For the text-containing cell, return its midpoint in (x, y) coordinate format. 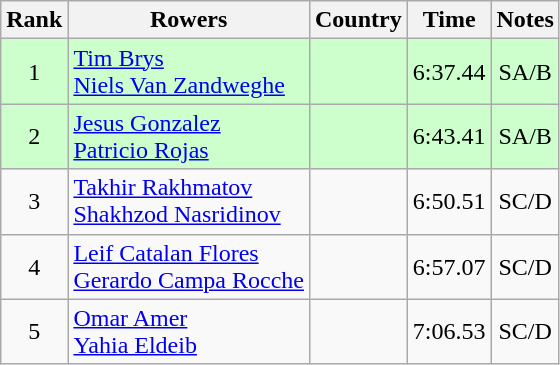
3 (34, 202)
6:43.41 (449, 136)
1 (34, 72)
Takhir RakhmatovShakhzod Nasridinov (189, 202)
6:50.51 (449, 202)
Leif Catalan FloresGerardo Campa Rocche (189, 266)
Country (358, 20)
2 (34, 136)
Rowers (189, 20)
Omar AmerYahia Eldeib (189, 332)
4 (34, 266)
Time (449, 20)
Tim BrysNiels Van Zandweghe (189, 72)
Rank (34, 20)
6:37.44 (449, 72)
6:57.07 (449, 266)
5 (34, 332)
Jesus GonzalezPatricio Rojas (189, 136)
7:06.53 (449, 332)
Notes (525, 20)
